Locate the cell with the specified text and output its [x, y] center coordinate. 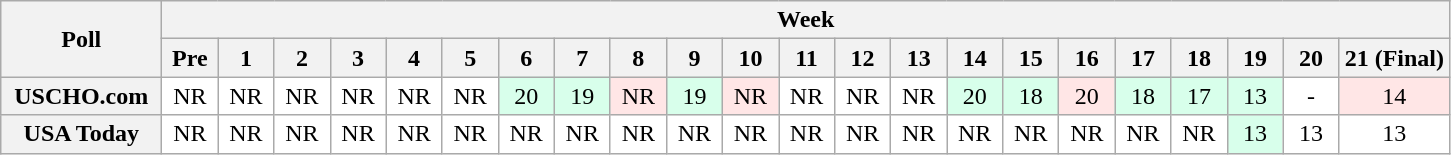
9 [694, 58]
Poll [82, 39]
4 [414, 58]
2 [302, 58]
8 [638, 58]
5 [470, 58]
15 [1031, 58]
21 (Final) [1394, 58]
16 [1087, 58]
10 [750, 58]
Pre [190, 58]
11 [806, 58]
1 [246, 58]
Week [806, 20]
7 [582, 58]
3 [358, 58]
USCHO.com [82, 96]
12 [863, 58]
USA Today [82, 134]
6 [526, 58]
- [1311, 96]
